For the text-containing cell, return its midpoint in [x, y] coordinate format. 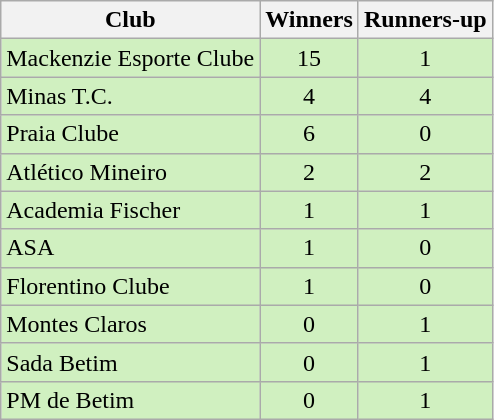
Praia Clube [130, 134]
PM de Betim [130, 400]
Academia Fischer [130, 210]
ASA [130, 248]
Runners-up [425, 20]
Mackenzie Esporte Clube [130, 58]
Florentino Clube [130, 286]
15 [310, 58]
Club [130, 20]
Winners [310, 20]
Sada Betim [130, 362]
Atlético Mineiro [130, 172]
Montes Claros [130, 324]
6 [310, 134]
Minas T.C. [130, 96]
